Find where the given text appears and provide that cell's center as (x, y) coordinate. 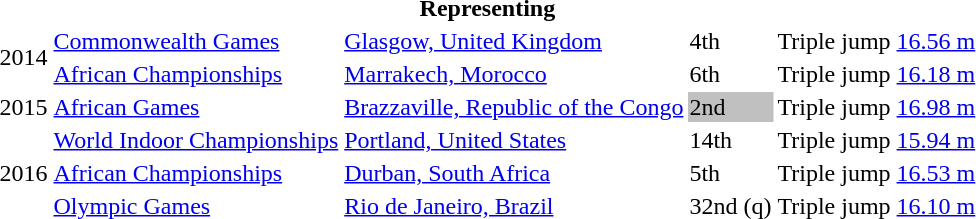
6th (730, 74)
Commonwealth Games (196, 41)
2nd (730, 107)
African Games (196, 107)
5th (730, 173)
World Indoor Championships (196, 140)
Brazzaville, Republic of the Congo (514, 107)
Marrakech, Morocco (514, 74)
Durban, South Africa (514, 173)
14th (730, 140)
Portland, United States (514, 140)
4th (730, 41)
Glasgow, United Kingdom (514, 41)
